From the cell containing the given text, extract its center point as (x, y) coordinate. 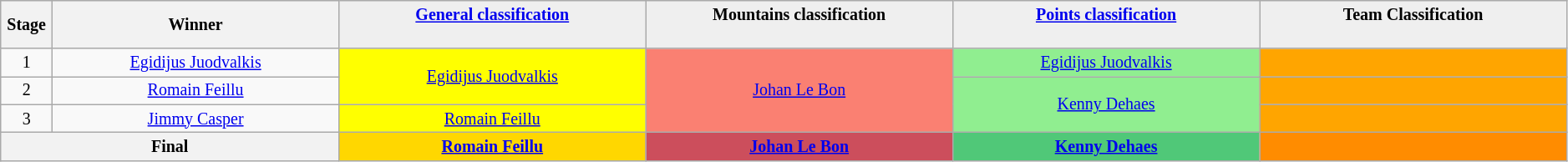
Stage (27, 25)
Winner (195, 25)
Final (170, 147)
Points classification (1106, 25)
Team Classification (1413, 25)
Jimmy Casper (195, 119)
3 (27, 119)
1 (27, 63)
Mountains classification (799, 25)
2 (27, 90)
General classification (493, 25)
